Identify which cell holds the provided text, then report its [x, y] central coordinate. 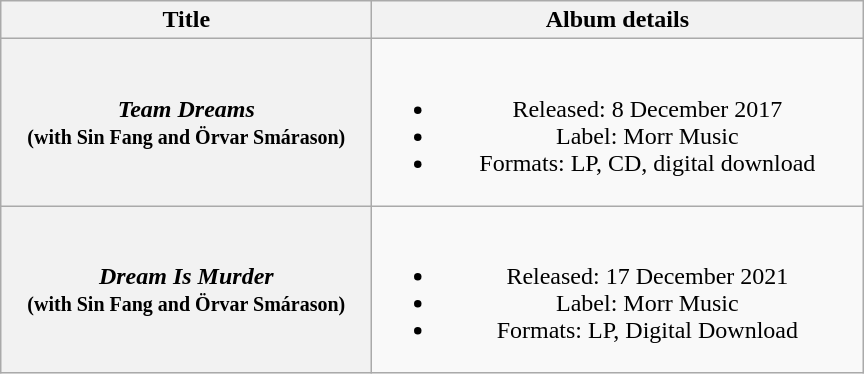
Released: 8 December 2017Label: Morr MusicFormats: LP, CD, digital download [618, 122]
Album details [618, 20]
Dream Is Murder(with Sin Fang and Örvar Smárason) [186, 290]
Title [186, 20]
Released: 17 December 2021Label: Morr MusicFormats: LP, Digital Download [618, 290]
Team Dreams(with Sin Fang and Örvar Smárason) [186, 122]
